Return the (x, y) coordinate for the center point of the cell that contains the specified text.  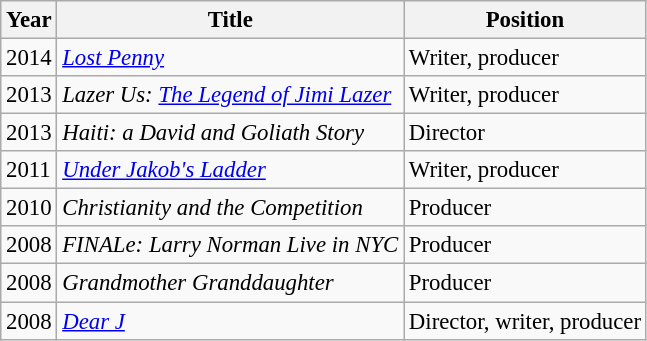
Grandmother Granddaughter (230, 283)
Dear J (230, 321)
FINALe: Larry Norman Live in NYC (230, 245)
Lost Penny (230, 58)
Lazer Us: The Legend of Jimi Lazer (230, 95)
Title (230, 20)
Director, writer, producer (526, 321)
2010 (29, 208)
Director (526, 133)
2014 (29, 58)
2011 (29, 170)
Under Jakob's Ladder (230, 170)
Year (29, 20)
Haiti: a David and Goliath Story (230, 133)
Christianity and the Competition (230, 208)
Position (526, 20)
